Find where the given text appears and provide that cell's center as (x, y) coordinate. 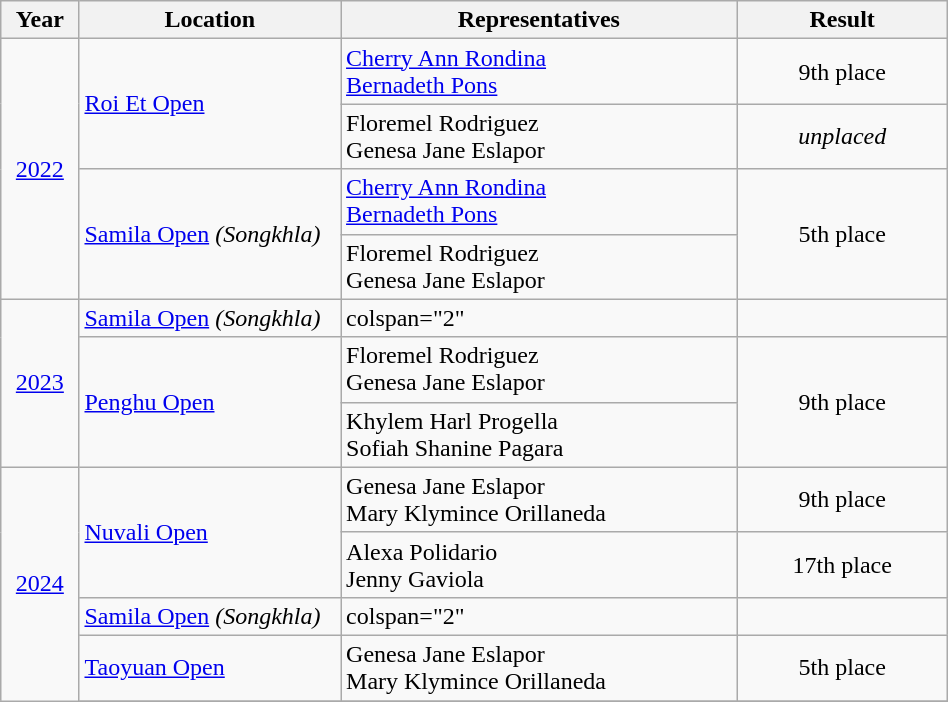
Khylem Harl Progella Sofiah Shanine Pagara (540, 434)
Alexa Polidario Jenny Gaviola (540, 564)
Location (210, 20)
Nuvali Open (210, 532)
Roi Et Open (210, 104)
Penghu Open (210, 402)
Result (842, 20)
2022 (40, 169)
17th place (842, 564)
Year (40, 20)
unplaced (842, 136)
2023 (40, 383)
Taoyuan Open (210, 668)
Representatives (540, 20)
2024 (40, 584)
